Search for the cell housing the specified text and yield its (X, Y) center coordinate. 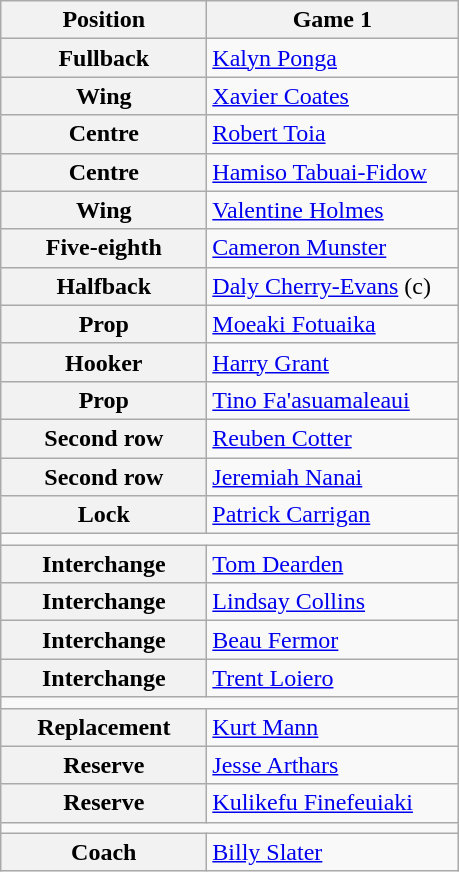
Lindsay Collins (332, 602)
Five-eighth (104, 248)
Replacement (104, 727)
Game 1 (332, 20)
Billy Slater (332, 852)
Daly Cherry-Evans (c) (332, 286)
Robert Toia (332, 134)
Trent Loiero (332, 678)
Beau Fermor (332, 640)
Hamiso Tabuai-Fidow (332, 172)
Jesse Arthars (332, 765)
Jeremiah Nanai (332, 477)
Position (104, 20)
Moeaki Fotuaika (332, 324)
Hooker (104, 362)
Fullback (104, 58)
Tom Dearden (332, 564)
Xavier Coates (332, 96)
Cameron Munster (332, 248)
Tino Fa'asuamaleaui (332, 400)
Harry Grant (332, 362)
Kulikefu Finefeuiaki (332, 803)
Valentine Holmes (332, 210)
Patrick Carrigan (332, 515)
Reuben Cotter (332, 438)
Kurt Mann (332, 727)
Kalyn Ponga (332, 58)
Halfback (104, 286)
Coach (104, 852)
Lock (104, 515)
